Locate the cell with the specified text and output its [X, Y] center coordinate. 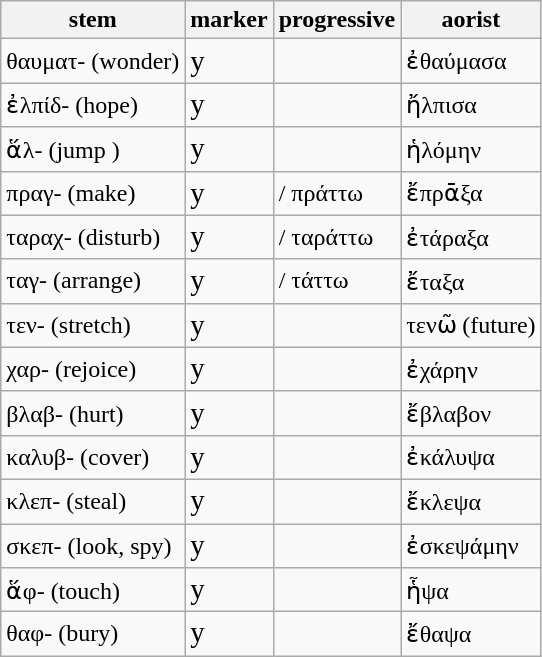
κλεπ- (steal) [93, 501]
ἐσκεψάμην [471, 546]
aorist [471, 20]
ἧψα [471, 590]
θαυματ- (wonder) [93, 61]
ἔπρᾱξα [471, 193]
/ ταράττω [337, 237]
σκεπ- (look, spy) [93, 546]
ἐλπίδ- (hope) [93, 105]
ἅλ- (jump ) [93, 149]
ἔβλαβον [471, 413]
πραγ- (make) [93, 193]
ἅφ- (touch) [93, 590]
χαρ- (rejoice) [93, 369]
/ πράττω [337, 193]
ἐκάλυψα [471, 457]
stem [93, 20]
ἐτάραξα [471, 237]
ἔθαψα [471, 634]
βλαβ- (hurt) [93, 413]
τεν- (stretch) [93, 325]
ἤλπισα [471, 105]
ἐχάρην [471, 369]
ἔκλεψα [471, 501]
ἔταξα [471, 281]
progressive [337, 20]
τενῶ (future) [471, 325]
ταγ- (arrange) [93, 281]
θαφ- (bury) [93, 634]
ταραχ- (disturb) [93, 237]
ἐθαύμασα [471, 61]
marker [229, 20]
ἡλόμην [471, 149]
καλυβ- (cover) [93, 457]
/ τάττω [337, 281]
